Search for the cell housing the specified text and yield its (x, y) center coordinate. 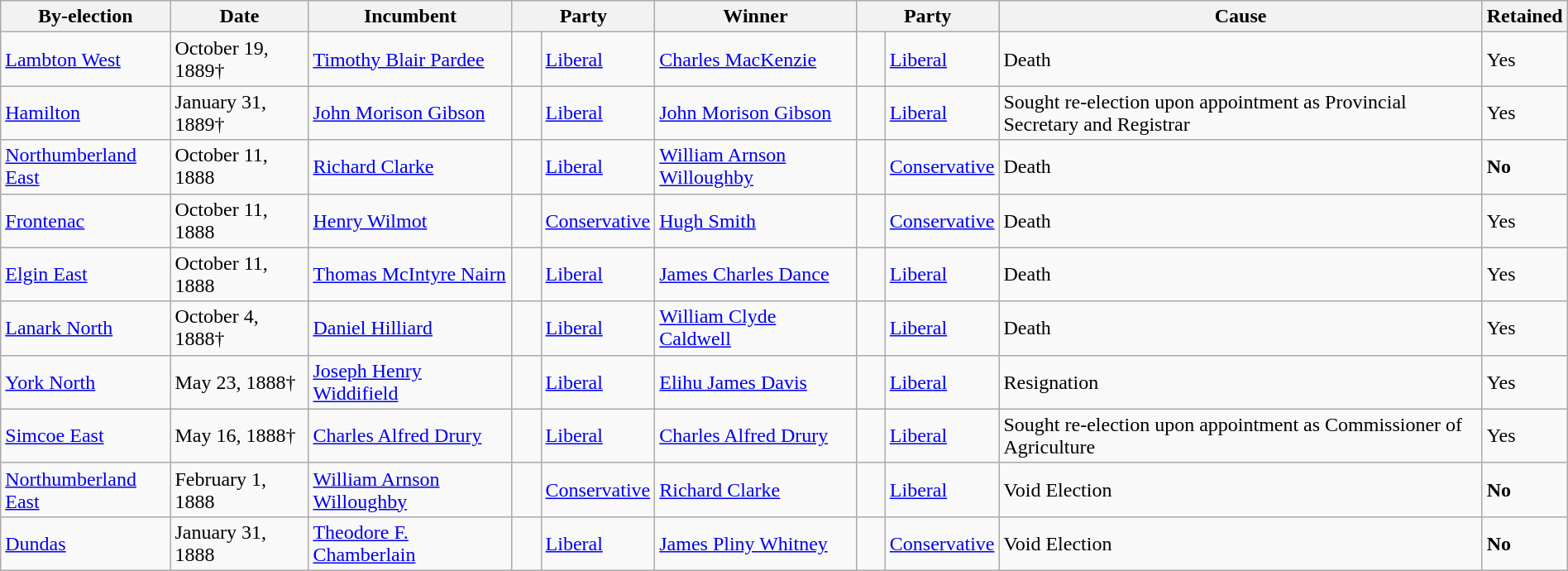
May 23, 1888† (240, 382)
February 1, 1888 (240, 490)
Hugh Smith (756, 220)
Theodore F. Chamberlain (410, 543)
James Pliny Whitney (756, 543)
Lanark North (86, 328)
Thomas McIntyre Nairn (410, 275)
Dundas (86, 543)
Lambton West (86, 60)
Incumbent (410, 17)
York North (86, 382)
May 16, 1888† (240, 435)
Frontenac (86, 220)
Charles MacKenzie (756, 60)
Hamilton (86, 113)
By-election (86, 17)
Resignation (1241, 382)
James Charles Dance (756, 275)
Retained (1525, 17)
Sought re-election upon appointment as Commissioner of Agriculture (1241, 435)
Elihu James Davis (756, 382)
Joseph Henry Widdifield (410, 382)
Simcoe East (86, 435)
William Clyde Caldwell (756, 328)
Timothy Blair Pardee (410, 60)
Henry Wilmot (410, 220)
Elgin East (86, 275)
Sought re-election upon appointment as Provincial Secretary and Registrar (1241, 113)
January 31, 1888 (240, 543)
Daniel Hilliard (410, 328)
Date (240, 17)
October 19, 1889† (240, 60)
Cause (1241, 17)
January 31, 1889† (240, 113)
Winner (756, 17)
October 4, 1888† (240, 328)
